Find where the given text appears and provide that cell's center as [X, Y] coordinate. 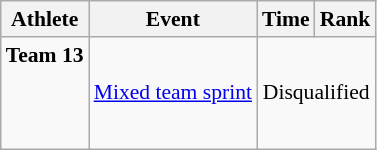
Athlete [45, 19]
Disqualified [316, 93]
Mixed team sprint [173, 93]
Rank [346, 19]
Team 13 [45, 93]
Time [286, 19]
Event [173, 19]
